Capture the cell that displays the provided text and extract its [X, Y] central coordinate. 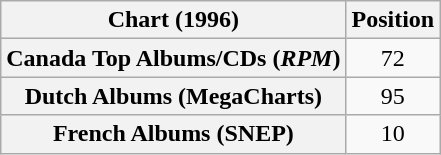
Canada Top Albums/CDs (RPM) [174, 58]
10 [393, 134]
95 [393, 96]
Chart (1996) [174, 20]
72 [393, 58]
Dutch Albums (MegaCharts) [174, 96]
French Albums (SNEP) [174, 134]
Position [393, 20]
